Output the [X, Y] coordinate of the center of the cell containing the given text.  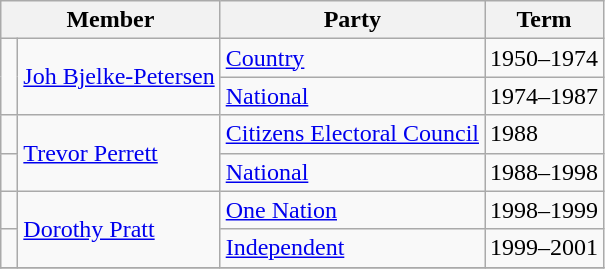
Party [352, 20]
Trevor Perrett [119, 153]
Country [352, 58]
1988–1998 [544, 172]
Dorothy Pratt [119, 229]
1950–1974 [544, 58]
1974–1987 [544, 96]
Term [544, 20]
Citizens Electoral Council [352, 134]
1998–1999 [544, 210]
Member [110, 20]
Independent [352, 248]
Joh Bjelke-Petersen [119, 77]
1988 [544, 134]
One Nation [352, 210]
1999–2001 [544, 248]
